From the cell containing the given text, extract its center point as (X, Y) coordinate. 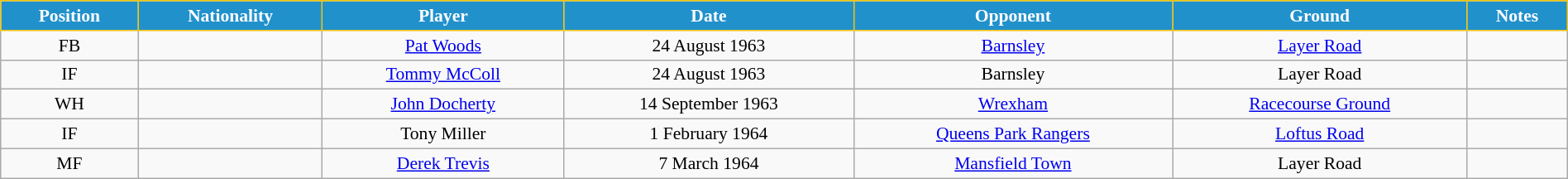
Tommy McColl (443, 75)
WH (69, 104)
John Docherty (443, 104)
Mansfield Town (1013, 163)
Wrexham (1013, 104)
Nationality (230, 16)
Tony Miller (443, 134)
MF (69, 163)
FB (69, 46)
Opponent (1013, 16)
Racecourse Ground (1320, 104)
Notes (1517, 16)
Loftus Road (1320, 134)
1 February 1964 (709, 134)
Queens Park Rangers (1013, 134)
Ground (1320, 16)
Player (443, 16)
14 September 1963 (709, 104)
7 March 1964 (709, 163)
Derek Trevis (443, 163)
Position (69, 16)
Date (709, 16)
Pat Woods (443, 46)
